Pinpoint the cell where the given text exists, returning its [X, Y] midpoint coordinate. 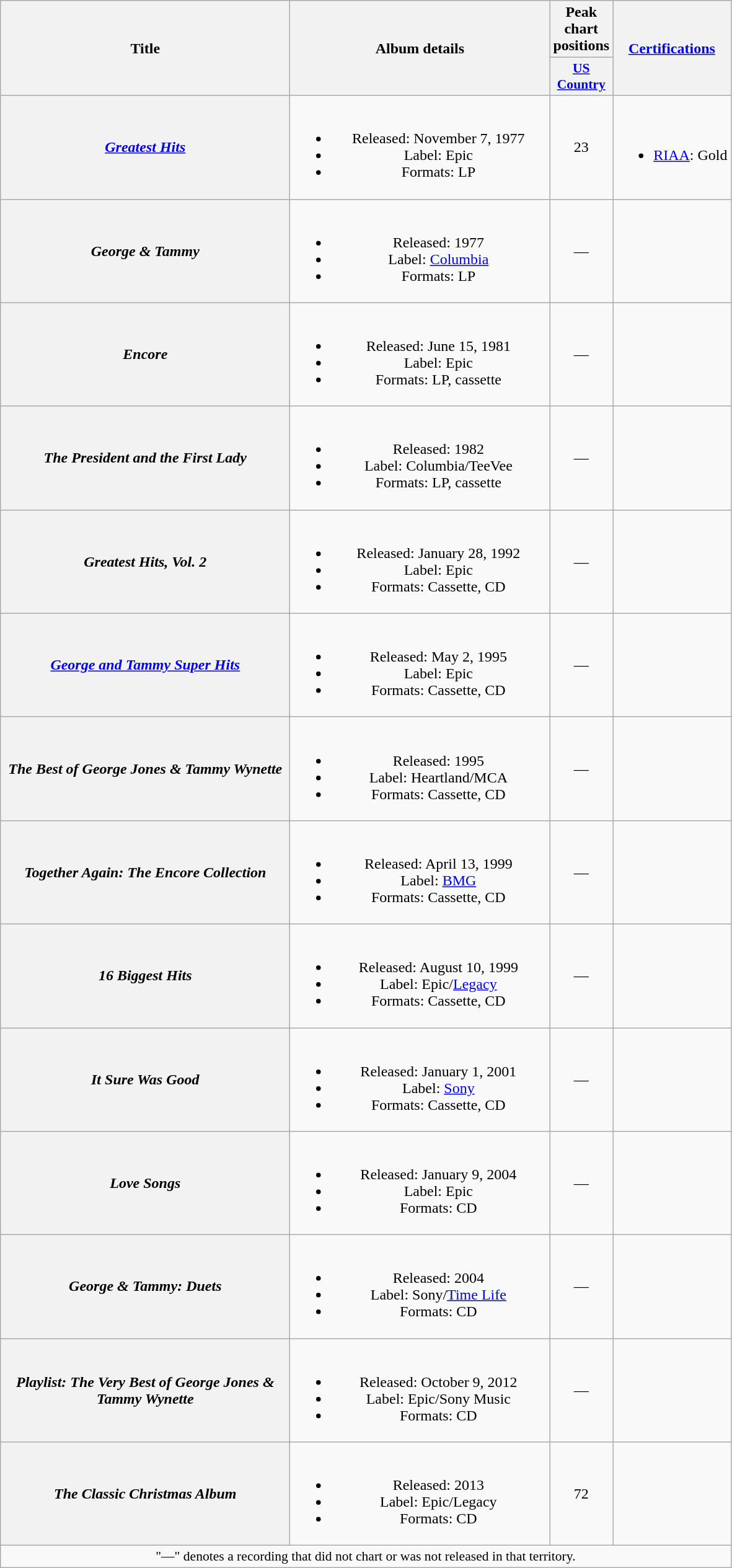
"—" denotes a recording that did not chart or was not released in that territory. [366, 1557]
72 [581, 1494]
Released: August 10, 1999Label: Epic/LegacyFormats: Cassette, CD [420, 976]
George & Tammy: Duets [145, 1287]
Released: 2004Label: Sony/Time LifeFormats: CD [420, 1287]
Playlist: The Very Best of George Jones & Tammy Wynette [145, 1390]
23 [581, 148]
Encore [145, 355]
George and Tammy Super Hits [145, 665]
Peak chart positions [581, 29]
The President and the First Lady [145, 458]
Love Songs [145, 1183]
Released: October 9, 2012Label: Epic/Sony MusicFormats: CD [420, 1390]
16 Biggest Hits [145, 976]
Released: 2013Label: Epic/LegacyFormats: CD [420, 1494]
Released: May 2, 1995Label: EpicFormats: Cassette, CD [420, 665]
George & Tammy [145, 250]
RIAA: Gold [672, 148]
Released: January 9, 2004Label: EpicFormats: CD [420, 1183]
Greatest Hits, Vol. 2 [145, 562]
Released: January 1, 2001Label: SonyFormats: Cassette, CD [420, 1080]
The Classic Christmas Album [145, 1494]
Released: April 13, 1999Label: BMGFormats: Cassette, CD [420, 872]
Released: 1995Label: Heartland/MCAFormats: Cassette, CD [420, 769]
Greatest Hits [145, 148]
Certifications [672, 48]
Released: January 28, 1992Label: EpicFormats: Cassette, CD [420, 562]
Released: June 15, 1981Label: EpicFormats: LP, cassette [420, 355]
USCountry [581, 77]
Title [145, 48]
Album details [420, 48]
Released: 1982Label: Columbia/TeeVeeFormats: LP, cassette [420, 458]
Together Again: The Encore Collection [145, 872]
The Best of George Jones & Tammy Wynette [145, 769]
Released: 1977Label: ColumbiaFormats: LP [420, 250]
Released: November 7, 1977Label: EpicFormats: LP [420, 148]
It Sure Was Good [145, 1080]
